Identify which cell holds the provided text, then report its [x, y] central coordinate. 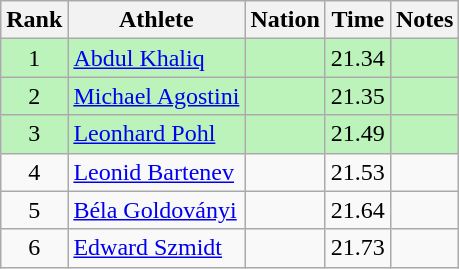
Béla Goldoványi [156, 210]
21.53 [358, 172]
Leonhard Pohl [156, 134]
4 [34, 172]
21.34 [358, 58]
2 [34, 96]
Edward Szmidt [156, 248]
6 [34, 248]
Michael Agostini [156, 96]
Leonid Bartenev [156, 172]
Nation [285, 20]
5 [34, 210]
Rank [34, 20]
1 [34, 58]
Athlete [156, 20]
21.49 [358, 134]
Time [358, 20]
21.35 [358, 96]
Notes [424, 20]
3 [34, 134]
21.64 [358, 210]
Abdul Khaliq [156, 58]
21.73 [358, 248]
